Locate the cell with the specified text and output its (x, y) center coordinate. 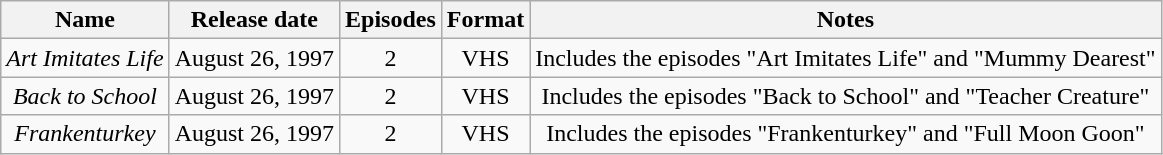
Art Imitates Life (85, 58)
Includes the episodes "Back to School" and "Teacher Creature" (846, 96)
Name (85, 20)
Release date (254, 20)
Episodes (391, 20)
Notes (846, 20)
Includes the episodes "Frankenturkey" and "Full Moon Goon" (846, 134)
Back to School (85, 96)
Format (485, 20)
Includes the episodes "Art Imitates Life" and "Mummy Dearest" (846, 58)
Frankenturkey (85, 134)
